Locate the cell with the specified text and output its (x, y) center coordinate. 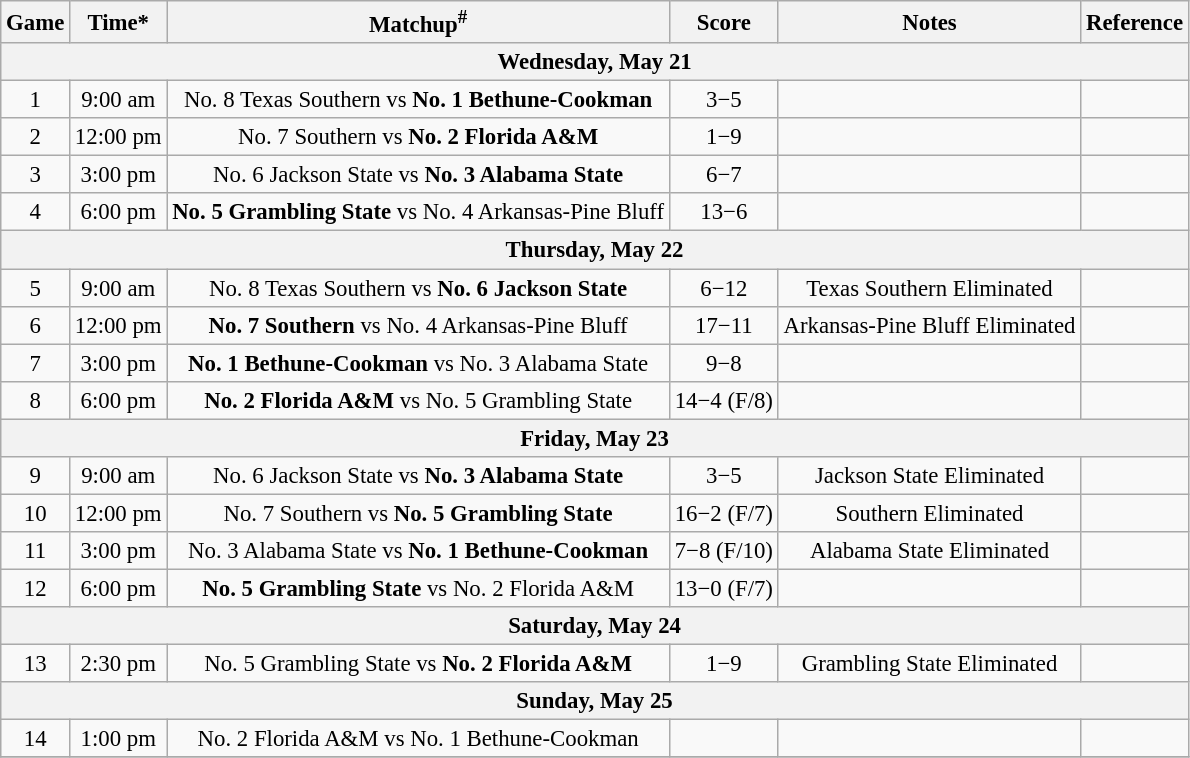
Sunday, May 25 (595, 701)
No. 5 Grambling State vs No. 4 Arkansas-Pine Bluff (418, 213)
Thursday, May 22 (595, 250)
Score (724, 22)
14 (36, 739)
9 (36, 476)
Matchup# (418, 22)
4 (36, 213)
10 (36, 513)
Southern Eliminated (929, 513)
3 (36, 175)
Arkansas-Pine Bluff Eliminated (929, 325)
1 (36, 100)
Time* (118, 22)
13−6 (724, 213)
No. 8 Texas Southern vs No. 6 Jackson State (418, 288)
No. 8 Texas Southern vs No. 1 Bethune-Cookman (418, 100)
No. 7 Southern vs No. 2 Florida A&M (418, 137)
No. 3 Alabama State vs No. 1 Bethune-Cookman (418, 551)
Grambling State Eliminated (929, 664)
6−12 (724, 288)
17−11 (724, 325)
No. 7 Southern vs No. 4 Arkansas-Pine Bluff (418, 325)
13 (36, 664)
Texas Southern Eliminated (929, 288)
Reference (1135, 22)
Game (36, 22)
No. 7 Southern vs No. 5 Grambling State (418, 513)
Jackson State Eliminated (929, 476)
Alabama State Eliminated (929, 551)
12 (36, 588)
Notes (929, 22)
No. 2 Florida A&M vs No. 5 Grambling State (418, 400)
6−7 (724, 175)
2 (36, 137)
Friday, May 23 (595, 438)
1:00 pm (118, 739)
13−0 (F/7) (724, 588)
5 (36, 288)
9−8 (724, 363)
2:30 pm (118, 664)
7 (36, 363)
8 (36, 400)
16−2 (F/7) (724, 513)
No. 1 Bethune-Cookman vs No. 3 Alabama State (418, 363)
No. 2 Florida A&M vs No. 1 Bethune-Cookman (418, 739)
7−8 (F/10) (724, 551)
14−4 (F/8) (724, 400)
11 (36, 551)
Saturday, May 24 (595, 626)
6 (36, 325)
Wednesday, May 21 (595, 62)
